Identify which cell holds the provided text, then report its (x, y) central coordinate. 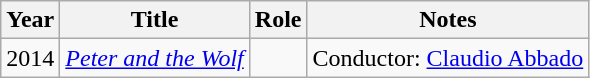
Role (278, 20)
2014 (30, 58)
Notes (448, 20)
Conductor: Claudio Abbado (448, 58)
Title (154, 20)
Peter and the Wolf (154, 58)
Year (30, 20)
